From the cell containing the given text, extract its center point as [x, y] coordinate. 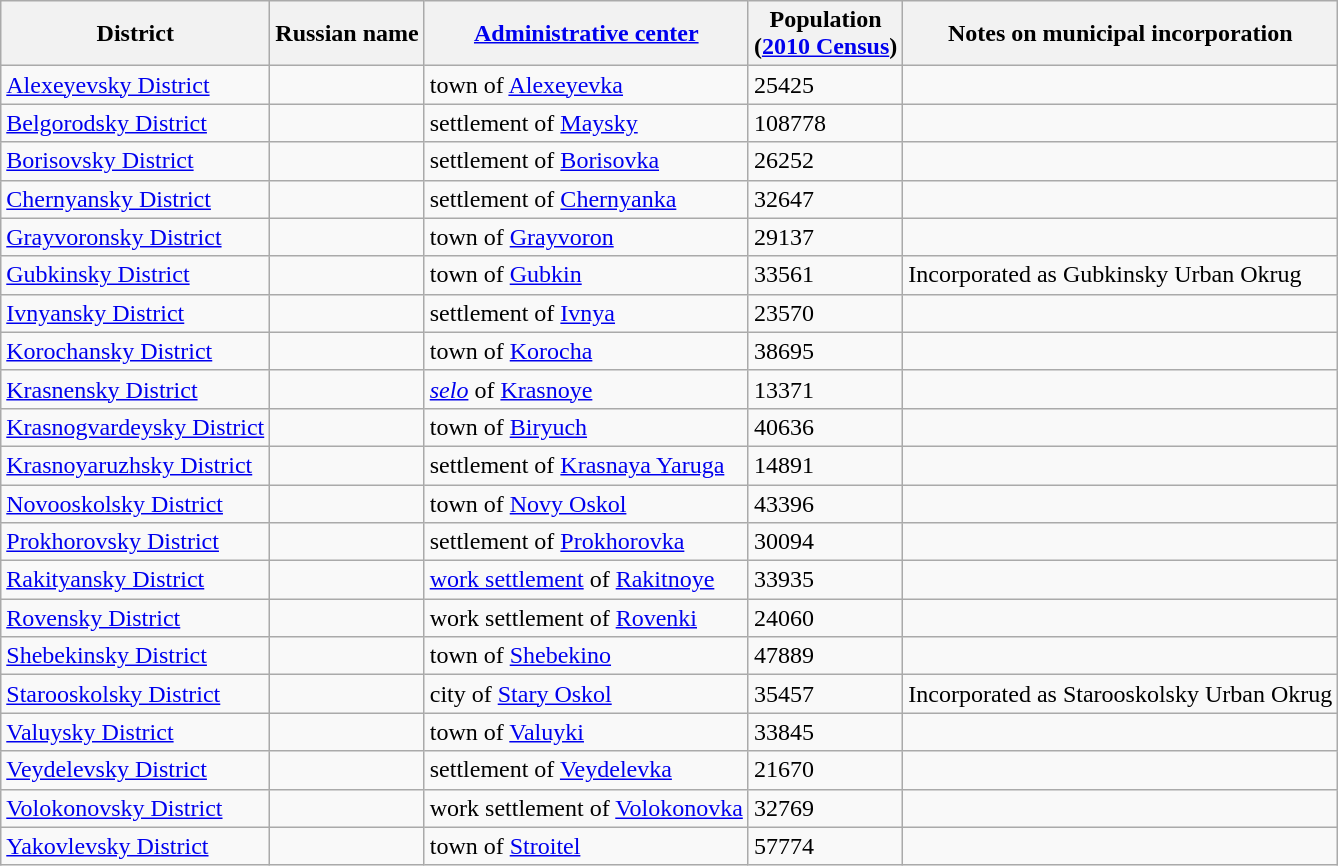
town of Valuyki [586, 732]
town of Grayvoron [586, 237]
settlement of Maysky [586, 123]
Alexeyevsky District [136, 85]
Yakovlevsky District [136, 846]
108778 [825, 123]
Krasnoyaruzhsky District [136, 465]
33561 [825, 275]
settlement of Krasnaya Yaruga [586, 465]
Rovensky District [136, 618]
32647 [825, 199]
town of Biryuch [586, 427]
14891 [825, 465]
work settlement of Rakitnoye [586, 580]
38695 [825, 351]
city of Stary Oskol [586, 694]
work settlement of Rovenki [586, 618]
24060 [825, 618]
District [136, 34]
Shebekinsky District [136, 656]
29137 [825, 237]
25425 [825, 85]
47889 [825, 656]
30094 [825, 542]
town of Korocha [586, 351]
town of Gubkin [586, 275]
Population(2010 Census) [825, 34]
21670 [825, 770]
Krasnogvardeysky District [136, 427]
26252 [825, 161]
Notes on municipal incorporation [1120, 34]
Gubkinsky District [136, 275]
settlement of Ivnya [586, 313]
settlement of Veydelevka [586, 770]
town of Alexeyevka [586, 85]
Incorporated as Gubkinsky Urban Okrug [1120, 275]
Prokhorovsky District [136, 542]
work settlement of Volokonovka [586, 808]
town of Shebekino [586, 656]
Krasnensky District [136, 389]
Grayvoronsky District [136, 237]
Veydelevsky District [136, 770]
13371 [825, 389]
32769 [825, 808]
Chernyansky District [136, 199]
23570 [825, 313]
Volokonovsky District [136, 808]
57774 [825, 846]
33845 [825, 732]
settlement of Prokhorovka [586, 542]
Belgorodsky District [136, 123]
Borisovsky District [136, 161]
Russian name [347, 34]
43396 [825, 503]
town of Stroitel [586, 846]
Incorporated as Starooskolsky Urban Okrug [1120, 694]
Administrative center [586, 34]
settlement of Borisovka [586, 161]
40636 [825, 427]
35457 [825, 694]
Starooskolsky District [136, 694]
Rakityansky District [136, 580]
Valuysky District [136, 732]
Novooskolsky District [136, 503]
selo of Krasnoye [586, 389]
Korochansky District [136, 351]
settlement of Chernyanka [586, 199]
town of Novy Oskol [586, 503]
33935 [825, 580]
Ivnyansky District [136, 313]
